Pinpoint the cell where the given text exists, returning its [x, y] midpoint coordinate. 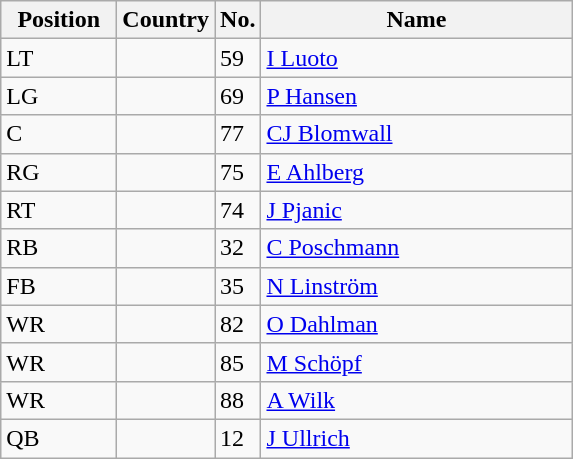
85 [238, 362]
I Luoto [416, 58]
J Ullrich [416, 438]
82 [238, 324]
Country [166, 20]
LT [59, 58]
C [59, 134]
A Wilk [416, 400]
CJ Blomwall [416, 134]
12 [238, 438]
E Ahlberg [416, 172]
LG [59, 96]
Name [416, 20]
QB [59, 438]
RT [59, 210]
69 [238, 96]
O Dahlman [416, 324]
88 [238, 400]
35 [238, 286]
77 [238, 134]
32 [238, 248]
75 [238, 172]
Position [59, 20]
74 [238, 210]
C Poschmann [416, 248]
59 [238, 58]
FB [59, 286]
P Hansen [416, 96]
M Schöpf [416, 362]
No. [238, 20]
RB [59, 248]
N Linström [416, 286]
RG [59, 172]
J Pjanic [416, 210]
